Extract the [X, Y] coordinate from the center of the cell holding the provided text.  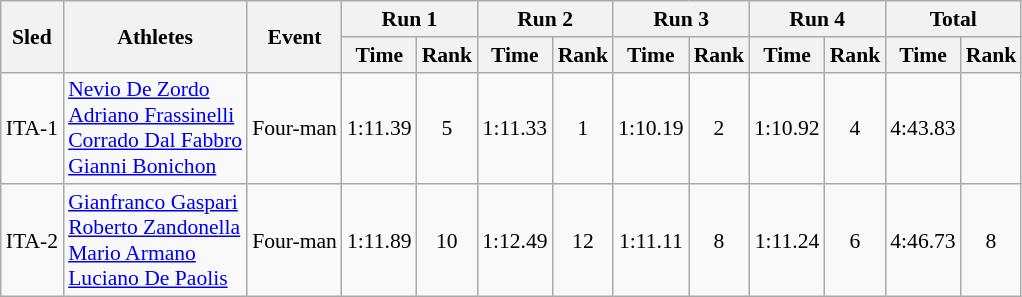
1:11.11 [650, 241]
Sled [32, 36]
Total [953, 19]
1:11.24 [786, 241]
Run 1 [410, 19]
Run 3 [681, 19]
1:11.89 [380, 241]
Athletes [155, 36]
1:11.33 [514, 128]
1 [584, 128]
4:46.73 [922, 241]
1:10.92 [786, 128]
ITA-1 [32, 128]
12 [584, 241]
1:11.39 [380, 128]
Event [294, 36]
Run 2 [545, 19]
Gianfranco GaspariRoberto ZandonellaMario ArmanoLuciano De Paolis [155, 241]
Run 4 [817, 19]
2 [720, 128]
ITA-2 [32, 241]
Nevio De ZordoAdriano FrassinelliCorrado Dal FabbroGianni Bonichon [155, 128]
4:43.83 [922, 128]
4 [856, 128]
5 [448, 128]
6 [856, 241]
1:10.19 [650, 128]
10 [448, 241]
1:12.49 [514, 241]
